Return [X, Y] of the center of cell containing provided text 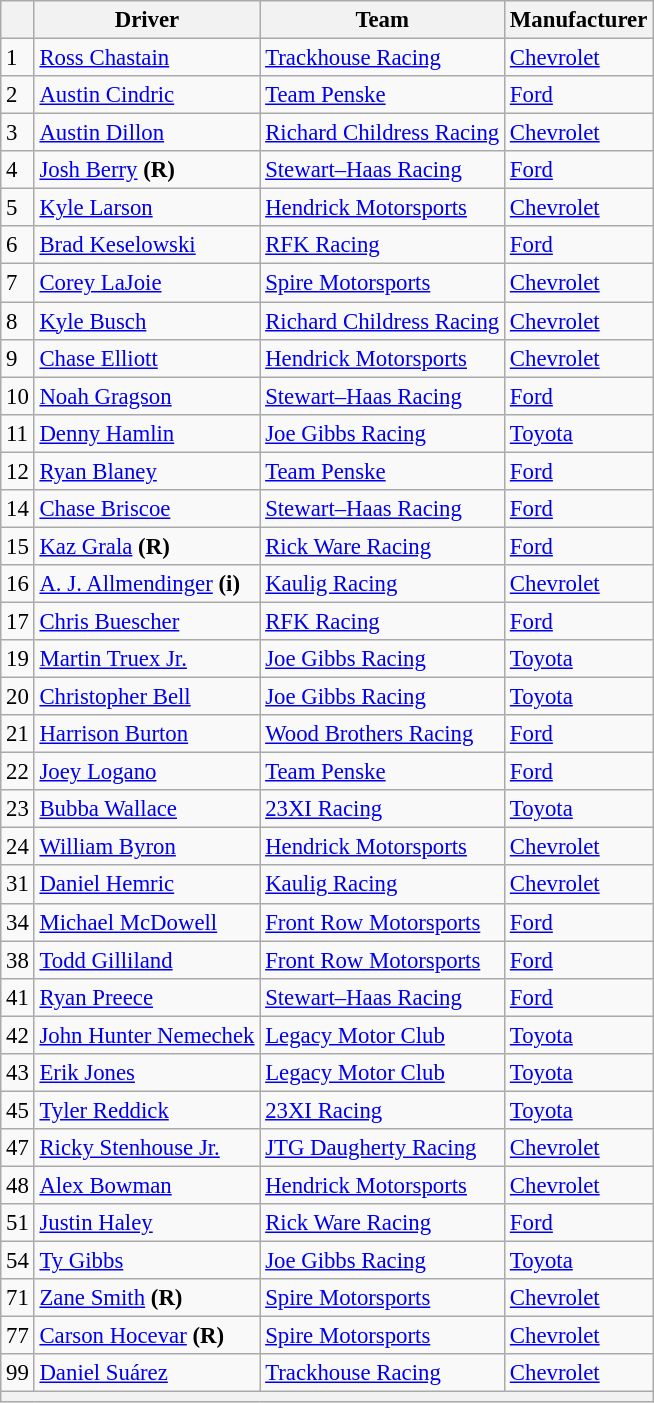
Josh Berry (R) [147, 170]
2 [18, 95]
77 [18, 1336]
Manufacturer [579, 20]
4 [18, 170]
John Hunter Nemechek [147, 1035]
Denny Hamlin [147, 433]
Driver [147, 20]
Joey Logano [147, 772]
Carson Hocevar (R) [147, 1336]
16 [18, 584]
99 [18, 1373]
42 [18, 1035]
71 [18, 1298]
Team [382, 20]
15 [18, 546]
10 [18, 396]
6 [18, 245]
Chase Briscoe [147, 509]
Austin Dillon [147, 133]
7 [18, 283]
Zane Smith (R) [147, 1298]
34 [18, 922]
Daniel Suárez [147, 1373]
Wood Brothers Racing [382, 734]
Justin Haley [147, 1223]
Ryan Preece [147, 997]
Ricky Stenhouse Jr. [147, 1148]
22 [18, 772]
JTG Daugherty Racing [382, 1148]
Todd Gilliland [147, 960]
9 [18, 358]
Ty Gibbs [147, 1261]
Michael McDowell [147, 922]
11 [18, 433]
Ross Chastain [147, 58]
Ryan Blaney [147, 471]
Corey LaJoie [147, 283]
Noah Gragson [147, 396]
51 [18, 1223]
5 [18, 208]
Erik Jones [147, 1073]
20 [18, 697]
Chase Elliott [147, 358]
Harrison Burton [147, 734]
Bubba Wallace [147, 809]
Daniel Hemric [147, 885]
17 [18, 621]
38 [18, 960]
Kyle Busch [147, 321]
Kaz Grala (R) [147, 546]
Alex Bowman [147, 1185]
Christopher Bell [147, 697]
1 [18, 58]
24 [18, 847]
William Byron [147, 847]
Brad Keselowski [147, 245]
19 [18, 659]
Chris Buescher [147, 621]
12 [18, 471]
Tyler Reddick [147, 1110]
21 [18, 734]
43 [18, 1073]
Martin Truex Jr. [147, 659]
3 [18, 133]
54 [18, 1261]
41 [18, 997]
31 [18, 885]
8 [18, 321]
48 [18, 1185]
Kyle Larson [147, 208]
45 [18, 1110]
Austin Cindric [147, 95]
A. J. Allmendinger (i) [147, 584]
47 [18, 1148]
14 [18, 509]
23 [18, 809]
